Pinpoint the cell where the given text exists, returning its (x, y) midpoint coordinate. 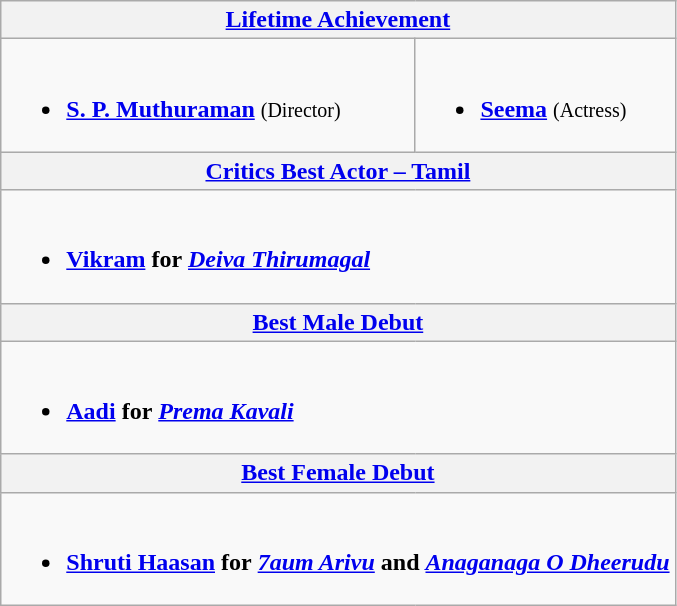
Lifetime Achievement (338, 20)
Best Female Debut (338, 473)
Seema (Actress) (545, 96)
Best Male Debut (338, 322)
Critics Best Actor – Tamil (338, 171)
Aadi for Prema Kavali (338, 398)
Vikram for Deiva Thirumagal (338, 246)
S. P. Muthuraman (Director) (208, 96)
Shruti Haasan for 7aum Arivu and Anaganaga O Dheerudu (338, 548)
